Locate the cell with the specified text and output its [X, Y] center coordinate. 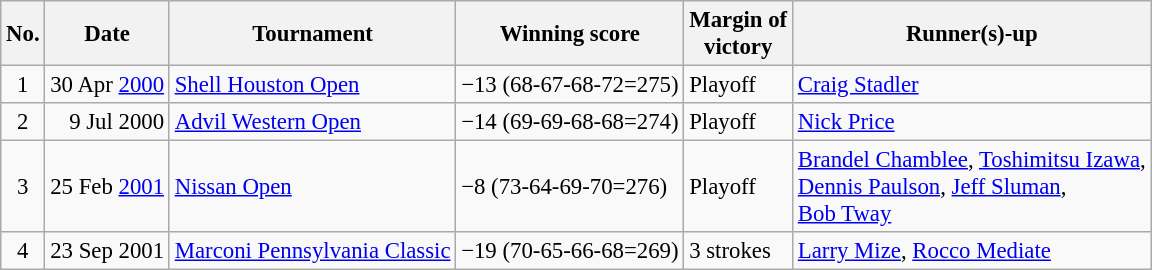
Date [107, 34]
Nick Price [972, 122]
−14 (69-69-68-68=274) [570, 122]
9 Jul 2000 [107, 122]
23 Sep 2001 [107, 251]
Craig Stadler [972, 85]
4 [23, 251]
−8 (73-64-69-70=276) [570, 187]
Advil Western Open [312, 122]
−13 (68-67-68-72=275) [570, 85]
Tournament [312, 34]
Winning score [570, 34]
25 Feb 2001 [107, 187]
2 [23, 122]
1 [23, 85]
−19 (70-65-66-68=269) [570, 251]
Margin ofvictory [738, 34]
30 Apr 2000 [107, 85]
Shell Houston Open [312, 85]
3 [23, 187]
Larry Mize, Rocco Mediate [972, 251]
No. [23, 34]
3 strokes [738, 251]
Brandel Chamblee, Toshimitsu Izawa, Dennis Paulson, Jeff Sluman, Bob Tway [972, 187]
Runner(s)-up [972, 34]
Nissan Open [312, 187]
Marconi Pennsylvania Classic [312, 251]
